Locate the cell with the specified text and output its [x, y] center coordinate. 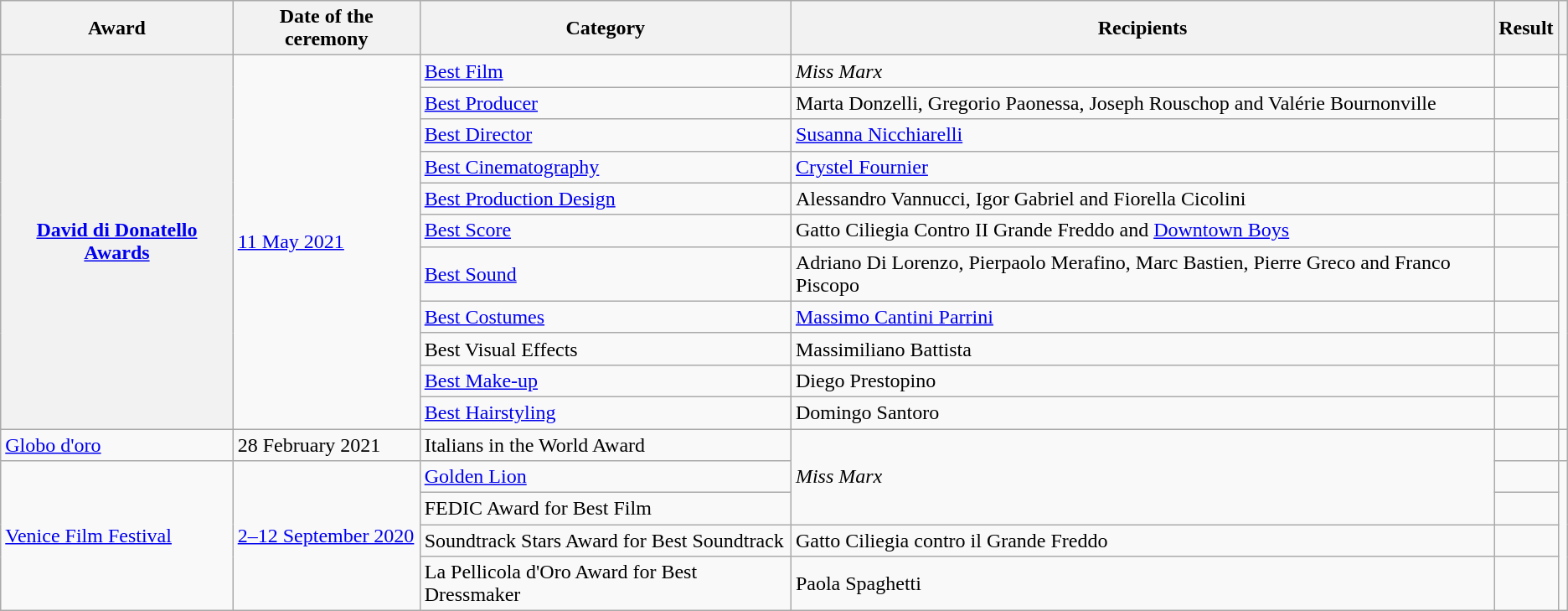
Date of the ceremony [327, 28]
Susanna Nicchiarelli [1142, 135]
Alessandro Vannucci, Igor Gabriel and Fiorella Cicolini [1142, 199]
Best Director [605, 135]
Best Score [605, 230]
David di Donatello Awards [117, 242]
La Pellicola d'Oro Award for Best Dressmaker [605, 583]
Best Cinematography [605, 167]
Gatto Ciliegia contro il Grande Freddo [1142, 541]
Crystel Fournier [1142, 167]
Best Producer [605, 103]
Best Make-up [605, 381]
Paola Spaghetti [1142, 583]
Italians in the World Award [605, 445]
Golden Lion [605, 477]
Recipients [1142, 28]
Massimiliano Battista [1142, 349]
Domingo Santoro [1142, 412]
Best Production Design [605, 199]
Best Costumes [605, 317]
Marta Donzelli, Gregorio Paonessa, Joseph Rouschop and Valérie Bournonville [1142, 103]
Globo d'oro [117, 445]
FEDIC Award for Best Film [605, 509]
Best Hairstyling [605, 412]
Adriano Di Lorenzo, Pierpaolo Merafino, Marc Bastien, Pierre Greco and Franco Piscopo [1142, 273]
Best Sound [605, 273]
Best Film [605, 71]
Best Visual Effects [605, 349]
Award [117, 28]
28 February 2021 [327, 445]
Massimo Cantini Parrini [1142, 317]
Gatto Ciliegia Contro II Grande Freddo and Downtown Boys [1142, 230]
Diego Prestopino [1142, 381]
Venice Film Festival [117, 536]
Category [605, 28]
2–12 September 2020 [327, 536]
Soundtrack Stars Award for Best Soundtrack [605, 541]
11 May 2021 [327, 242]
Result [1526, 28]
